Pinpoint the cell where the given text exists, returning its (X, Y) midpoint coordinate. 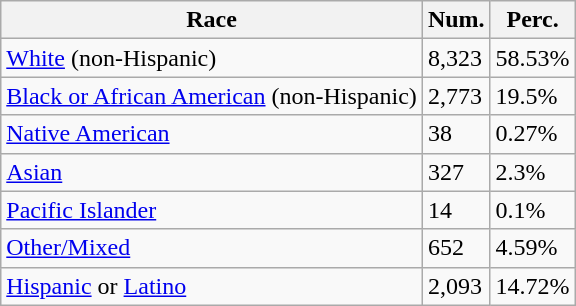
14.72% (532, 286)
Native American (212, 134)
Black or African American (non-Hispanic) (212, 96)
14 (456, 210)
Num. (456, 20)
327 (456, 172)
4.59% (532, 248)
8,323 (456, 58)
Pacific Islander (212, 210)
Asian (212, 172)
Race (212, 20)
38 (456, 134)
Other/Mixed (212, 248)
58.53% (532, 58)
0.27% (532, 134)
652 (456, 248)
2,093 (456, 286)
2,773 (456, 96)
0.1% (532, 210)
Hispanic or Latino (212, 286)
2.3% (532, 172)
19.5% (532, 96)
White (non-Hispanic) (212, 58)
Perc. (532, 20)
